For the text-containing cell, return its midpoint in [x, y] coordinate format. 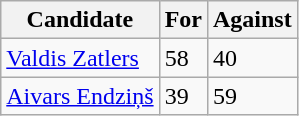
40 [252, 58]
58 [183, 58]
39 [183, 96]
59 [252, 96]
Candidate [80, 20]
Aivars Endziņš [80, 96]
Against [252, 20]
For [183, 20]
Valdis Zatlers [80, 58]
